Pinpoint the cell where the given text exists, returning its (x, y) midpoint coordinate. 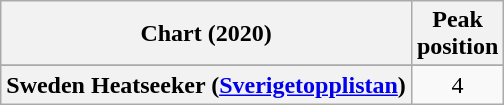
Peakposition (457, 34)
Sweden Heatseeker (Sverigetopplistan) (206, 85)
4 (457, 85)
Chart (2020) (206, 34)
